Determine the [x, y] coordinate at the center of the cell enclosing the given text.  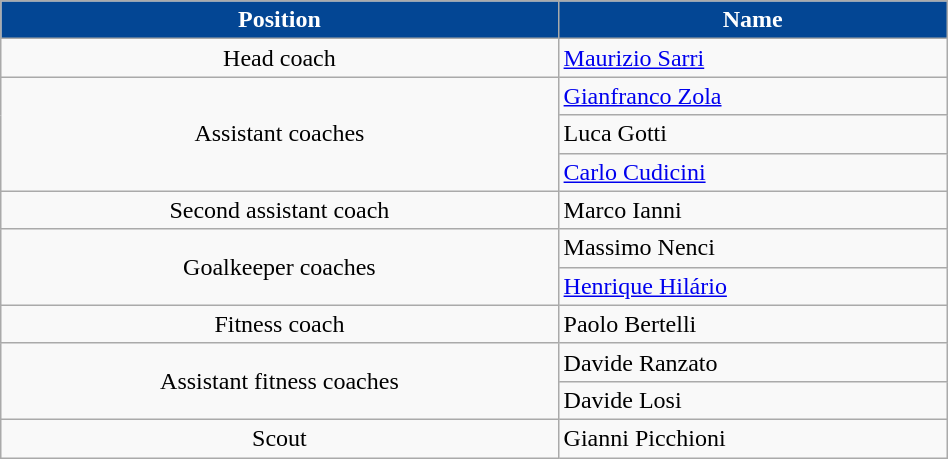
Paolo Bertelli [752, 324]
Marco Ianni [752, 210]
Carlo Cudicini [752, 172]
Position [280, 20]
Gianfranco Zola [752, 96]
Second assistant coach [280, 210]
Name [752, 20]
Massimo Nenci [752, 248]
Fitness coach [280, 324]
Davide Ranzato [752, 362]
Henrique Hilário [752, 286]
Gianni Picchioni [752, 438]
Luca Gotti [752, 134]
Davide Losi [752, 400]
Head coach [280, 58]
Maurizio Sarri [752, 58]
Assistant fitness coaches [280, 381]
Assistant coaches [280, 134]
Goalkeeper coaches [280, 267]
Scout [280, 438]
